For the text-containing cell, return its midpoint in [x, y] coordinate format. 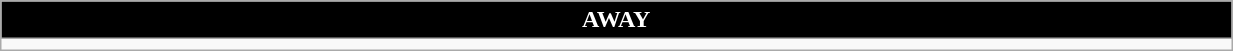
AWAY [616, 20]
